Detect which cell encompasses the target text, then output its (x, y) center coordinate. 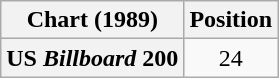
Chart (1989) (92, 20)
Position (231, 20)
US Billboard 200 (92, 58)
24 (231, 58)
